For the text-containing cell, return its midpoint in (X, Y) coordinate format. 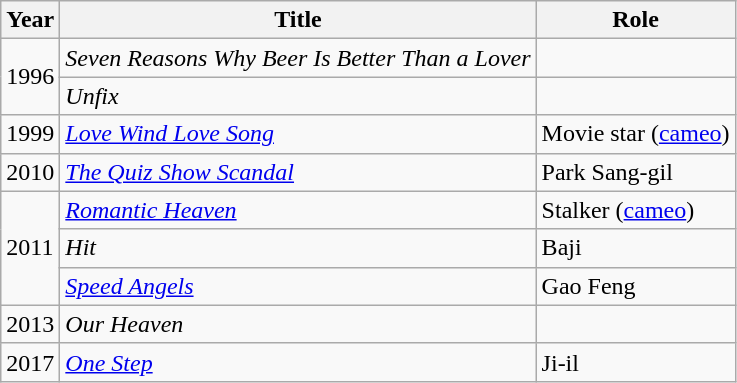
Role (636, 20)
Speed Angels (298, 286)
Baji (636, 248)
The Quiz Show Scandal (298, 172)
Seven Reasons Why Beer Is Better Than a Lover (298, 58)
Stalker (cameo) (636, 210)
Romantic Heaven (298, 210)
Park Sang-gil (636, 172)
Year (30, 20)
One Step (298, 362)
Unfix (298, 96)
1996 (30, 77)
Love Wind Love Song (298, 134)
2013 (30, 324)
Our Heaven (298, 324)
Title (298, 20)
Ji-il (636, 362)
2011 (30, 248)
2017 (30, 362)
Hit (298, 248)
2010 (30, 172)
1999 (30, 134)
Movie star (cameo) (636, 134)
Gao Feng (636, 286)
